Search for the cell housing the specified text and yield its (x, y) center coordinate. 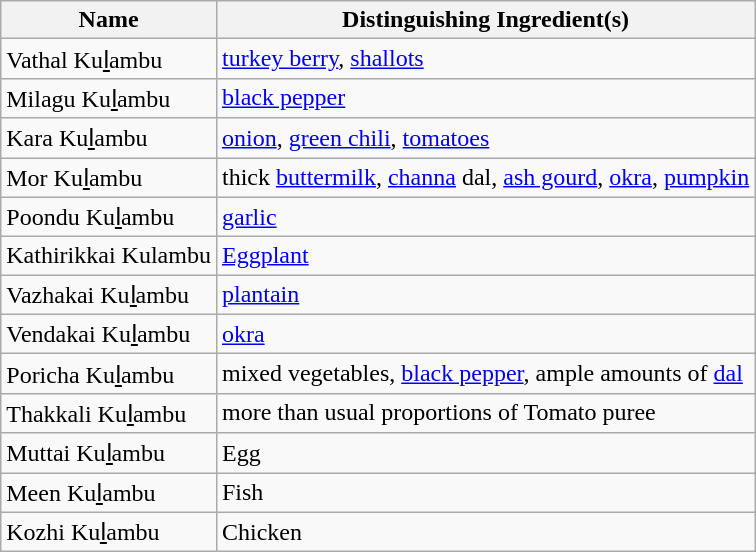
Milagu Kuḻambu (109, 98)
Vazhakai Kuḻambu (109, 295)
Kathirikkai Kulambu (109, 256)
Meen Kuḻambu (109, 492)
Vathal Kuḻambu (109, 59)
Fish (485, 492)
Name (109, 20)
turkey berry, shallots (485, 59)
Poondu Kuḻambu (109, 217)
Eggplant (485, 256)
Chicken (485, 532)
thick buttermilk, channa dal, ash gourd, okra, pumpkin (485, 178)
okra (485, 334)
Egg (485, 453)
black pepper (485, 98)
Kara Kuḻambu (109, 138)
Mor Kuḻambu (109, 178)
Poricha Kuḻambu (109, 374)
garlic (485, 217)
Muttai Kuḻambu (109, 453)
Kozhi Kuḻambu (109, 532)
more than usual proportions of Tomato puree (485, 413)
Thakkali Kuḻambu (109, 413)
plantain (485, 295)
Distinguishing Ingredient(s) (485, 20)
Vendakai Kuḻambu (109, 334)
mixed vegetables, black pepper, ample amounts of dal (485, 374)
onion, green chili, tomatoes (485, 138)
